Identify which cell holds the provided text, then report its (X, Y) central coordinate. 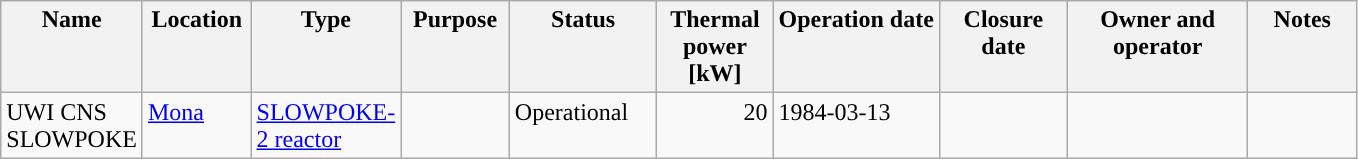
Operation date (856, 47)
Location (196, 47)
Purpose (456, 47)
20 (715, 126)
UWI CNS SLOWPOKE (72, 126)
Thermal power [kW] (715, 47)
Mona (196, 126)
1984-03-13 (856, 126)
Operational (583, 126)
SLOWPOKE-2 reactor (326, 126)
Owner and operator (1158, 47)
Type (326, 47)
Closure date (1003, 47)
Name (72, 47)
Status (583, 47)
Notes (1302, 47)
